Return the [X, Y] coordinate for the center point of the cell that contains the specified text.  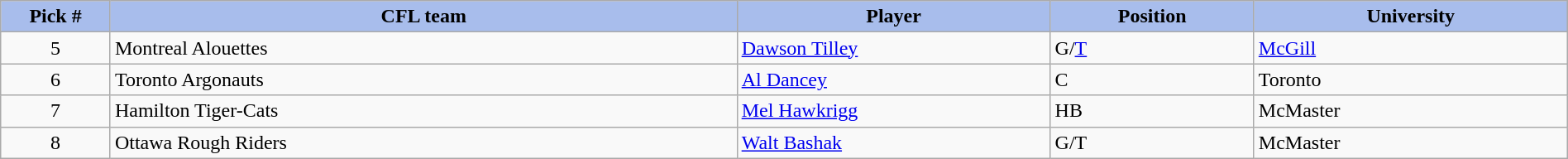
Pick # [56, 17]
Toronto Argonauts [423, 79]
Hamilton Tiger-Cats [423, 111]
HB [1152, 111]
Ottawa Rough Riders [423, 142]
C [1152, 79]
Al Dancey [893, 79]
6 [56, 79]
University [1411, 17]
McGill [1411, 48]
Position [1152, 17]
CFL team [423, 17]
7 [56, 111]
Mel Hawkrigg [893, 111]
8 [56, 142]
Dawson Tilley [893, 48]
5 [56, 48]
Player [893, 17]
Walt Bashak [893, 142]
Montreal Alouettes [423, 48]
Toronto [1411, 79]
